Locate the cell with the specified text and output its (x, y) center coordinate. 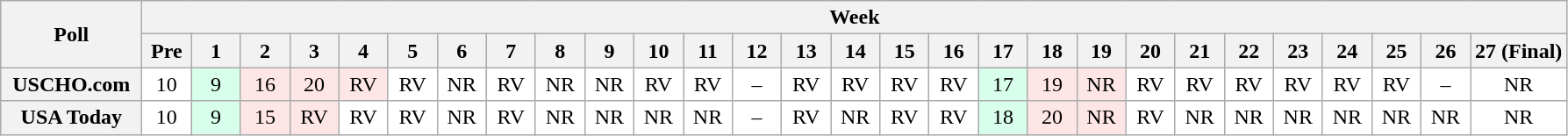
24 (1347, 51)
3 (314, 51)
11 (707, 51)
21 (1199, 51)
8 (560, 51)
26 (1445, 51)
Week (855, 18)
Poll (72, 34)
5 (412, 51)
22 (1249, 51)
27 (Final) (1519, 51)
7 (511, 51)
4 (363, 51)
USCHO.com (72, 84)
14 (856, 51)
2 (265, 51)
1 (216, 51)
25 (1396, 51)
12 (757, 51)
13 (806, 51)
USA Today (72, 118)
23 (1298, 51)
6 (462, 51)
Pre (167, 51)
